Return [x, y] of the center of cell containing provided text 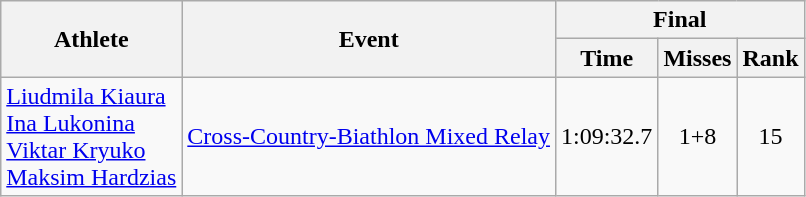
Cross-Country-Biathlon Mixed Relay [369, 136]
Event [369, 39]
Athlete [92, 39]
Final [680, 20]
1:09:32.7 [606, 136]
Rank [770, 58]
Time [606, 58]
Misses [698, 58]
Liudmila KiauraIna LukoninaViktar KryukoMaksim Hardzias [92, 136]
15 [770, 136]
1+8 [698, 136]
